For the text-containing cell, return its midpoint in (x, y) coordinate format. 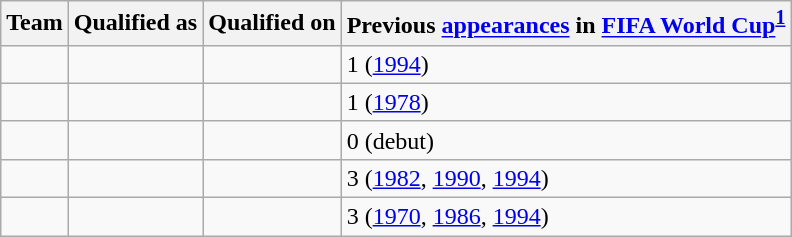
3 (1982, 1990, 1994) (566, 178)
0 (debut) (566, 140)
Qualified as (135, 24)
3 (1970, 1986, 1994) (566, 217)
1 (1994) (566, 64)
Team (35, 24)
Qualified on (272, 24)
1 (1978) (566, 102)
Previous appearances in FIFA World Cup1 (566, 24)
